Return the (x, y) coordinate for the center point of the cell that contains the specified text.  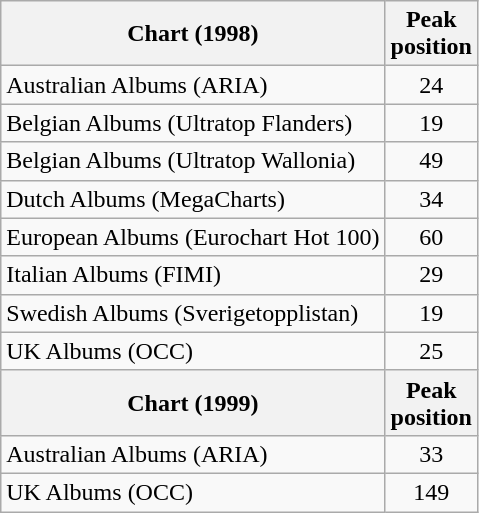
49 (431, 161)
29 (431, 275)
25 (431, 351)
24 (431, 85)
Swedish Albums (Sverigetopplistan) (193, 313)
149 (431, 492)
Dutch Albums (MegaCharts) (193, 199)
33 (431, 454)
Italian Albums (FIMI) (193, 275)
Belgian Albums (Ultratop Flanders) (193, 123)
60 (431, 237)
European Albums (Eurochart Hot 100) (193, 237)
Belgian Albums (Ultratop Wallonia) (193, 161)
34 (431, 199)
Chart (1998) (193, 34)
Chart (1999) (193, 402)
